Determine the (X, Y) coordinate at the center of the cell enclosing the given text.  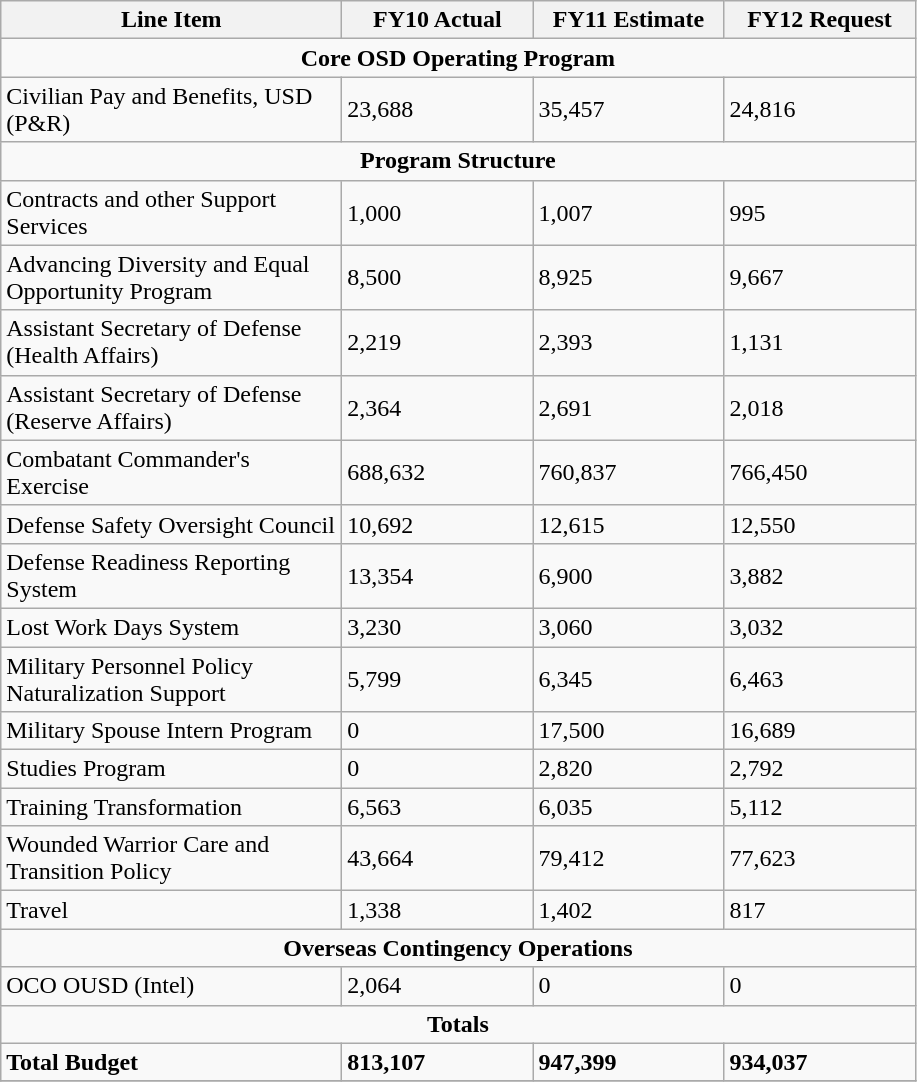
10,692 (438, 524)
Assistant Secretary of Defense (Health Affairs) (172, 342)
FY12 Request (820, 20)
Civilian Pay and Benefits, USD (P&R) (172, 110)
12,615 (628, 524)
Advancing Diversity and Equal Opportunity Program (172, 278)
17,500 (628, 731)
Total Budget (172, 1062)
1,402 (628, 910)
995 (820, 212)
8,925 (628, 278)
Defense Safety Oversight Council (172, 524)
12,550 (820, 524)
9,667 (820, 278)
6,900 (628, 576)
43,664 (438, 858)
2,219 (438, 342)
3,882 (820, 576)
3,230 (438, 627)
5,799 (438, 678)
24,816 (820, 110)
OCO OUSD (Intel) (172, 986)
1,131 (820, 342)
2,691 (628, 408)
Line Item (172, 20)
FY11 Estimate (628, 20)
5,112 (820, 807)
766,450 (820, 472)
Core OSD Operating Program (458, 58)
2,018 (820, 408)
Studies Program (172, 769)
817 (820, 910)
Defense Readiness Reporting System (172, 576)
2,393 (628, 342)
6,463 (820, 678)
760,837 (628, 472)
16,689 (820, 731)
Combatant Commander's Exercise (172, 472)
934,037 (820, 1062)
1,000 (438, 212)
1,338 (438, 910)
79,412 (628, 858)
77,623 (820, 858)
2,792 (820, 769)
35,457 (628, 110)
13,354 (438, 576)
813,107 (438, 1062)
Training Transformation (172, 807)
2,820 (628, 769)
2,064 (438, 986)
6,035 (628, 807)
2,364 (438, 408)
1,007 (628, 212)
FY10 Actual (438, 20)
6,345 (628, 678)
Program Structure (458, 161)
688,632 (438, 472)
Military Spouse Intern Program (172, 731)
3,032 (820, 627)
Totals (458, 1024)
Overseas Contingency Operations (458, 948)
23,688 (438, 110)
947,399 (628, 1062)
Assistant Secretary of Defense (Reserve Affairs) (172, 408)
6,563 (438, 807)
8,500 (438, 278)
3,060 (628, 627)
Military Personnel Policy Naturalization Support (172, 678)
Lost Work Days System (172, 627)
Contracts and other Support Services (172, 212)
Travel (172, 910)
Wounded Warrior Care and Transition Policy (172, 858)
